Identify which cell holds the provided text, then report its (X, Y) central coordinate. 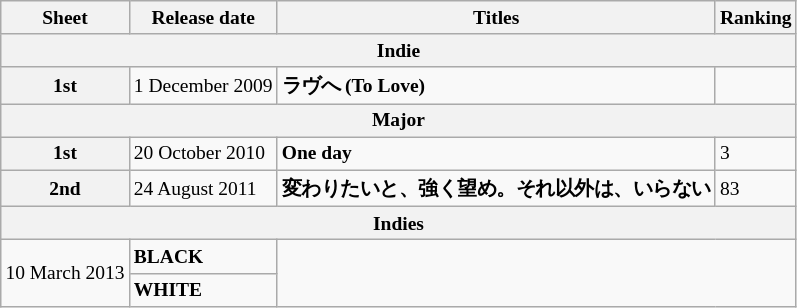
3 (756, 154)
20 October 2010 (203, 154)
2nd (65, 188)
Indies (398, 222)
Sheet (65, 18)
Major (398, 120)
10 March 2013 (65, 274)
One day (496, 154)
Release date (203, 18)
Titles (496, 18)
WHITE (203, 290)
ラヴへ (To Love) (496, 85)
24 August 2011 (203, 188)
Indie (398, 50)
変わりたいと、強く望め。それ以外は、いらない (496, 188)
BLACK (203, 256)
83 (756, 188)
Ranking (756, 18)
1 December 2009 (203, 85)
